Return the [x, y] coordinate for the center point of the cell that contains the specified text.  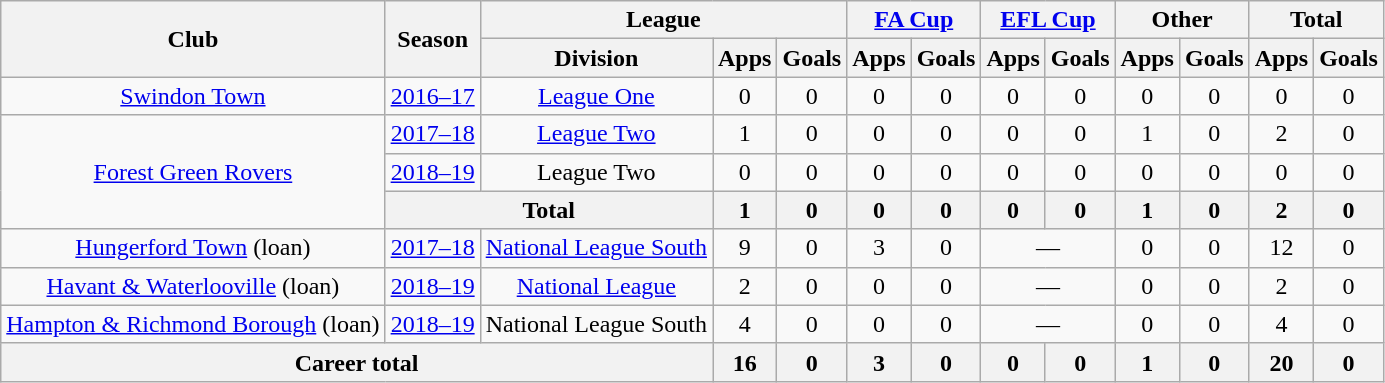
20 [1281, 362]
12 [1281, 248]
16 [744, 362]
League [664, 20]
Havant & Waterlooville (loan) [193, 286]
EFL Cup [1048, 20]
Forest Green Rovers [193, 172]
Hampton & Richmond Borough (loan) [193, 324]
Hungerford Town (loan) [193, 248]
2016–17 [432, 96]
9 [744, 248]
FA Cup [914, 20]
Other [1182, 20]
Division [596, 58]
Career total [357, 362]
Swindon Town [193, 96]
National League [596, 286]
League One [596, 96]
Season [432, 39]
Club [193, 39]
